Locate the cell with the specified text and output its (X, Y) center coordinate. 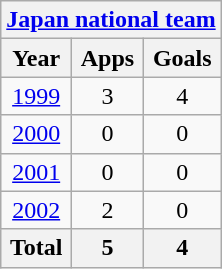
Total (36, 248)
1999 (36, 96)
Goals (182, 58)
Year (36, 58)
Apps (108, 58)
3 (108, 96)
2 (108, 210)
5 (108, 248)
2001 (36, 172)
2000 (36, 134)
Japan national team (111, 20)
2002 (36, 210)
